Pinpoint the cell where the given text exists, returning its [X, Y] midpoint coordinate. 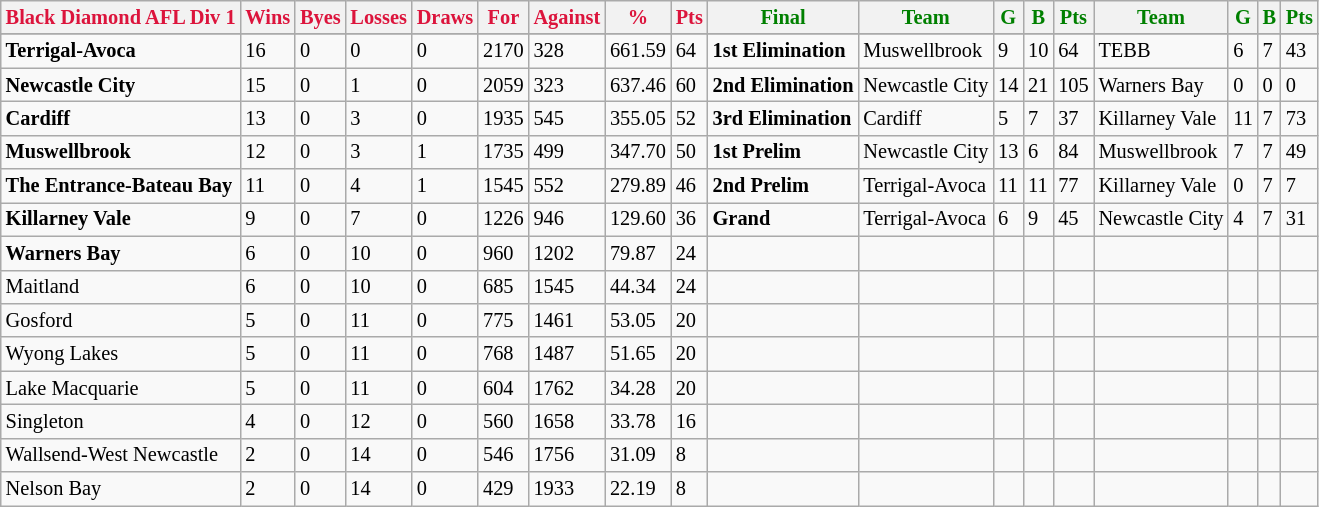
Black Diamond AFL Div 1 [121, 17]
73 [1300, 118]
Grand [784, 219]
Lake Macquarie [121, 388]
2059 [503, 85]
33.78 [638, 421]
TEBB [1162, 51]
637.46 [638, 85]
661.59 [638, 51]
946 [568, 219]
1202 [568, 253]
37 [1073, 118]
The Entrance-Bateau Bay [121, 186]
323 [568, 85]
3rd Elimination [784, 118]
Draws [445, 17]
1st Prelim [784, 152]
105 [1073, 85]
960 [503, 253]
279.89 [638, 186]
1756 [568, 455]
560 [503, 421]
1487 [568, 354]
Against [568, 17]
Wallsend-West Newcastle [121, 455]
1st Elimination [784, 51]
21 [1038, 85]
Wyong Lakes [121, 354]
2170 [503, 51]
1762 [568, 388]
84 [1073, 152]
1935 [503, 118]
60 [690, 85]
15 [268, 85]
429 [503, 489]
355.05 [638, 118]
79.87 [638, 253]
Byes [320, 17]
53.05 [638, 320]
545 [568, 118]
Singleton [121, 421]
51.65 [638, 354]
50 [690, 152]
1933 [568, 489]
44.34 [638, 287]
77 [1073, 186]
Gosford [121, 320]
36 [690, 219]
Losses [378, 17]
1735 [503, 152]
2nd Elimination [784, 85]
43 [1300, 51]
Final [784, 17]
22.19 [638, 489]
685 [503, 287]
Wins [268, 17]
768 [503, 354]
129.60 [638, 219]
328 [568, 51]
604 [503, 388]
2nd Prelim [784, 186]
499 [568, 152]
31.09 [638, 455]
46 [690, 186]
52 [690, 118]
Maitland [121, 287]
347.70 [638, 152]
Nelson Bay [121, 489]
546 [503, 455]
31 [1300, 219]
1658 [568, 421]
% [638, 17]
775 [503, 320]
34.28 [638, 388]
1461 [568, 320]
552 [568, 186]
49 [1300, 152]
45 [1073, 219]
For [503, 17]
1226 [503, 219]
